Capture the cell that displays the provided text and extract its (x, y) central coordinate. 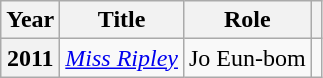
Year (30, 20)
Jo Eun-bom (247, 58)
Role (247, 20)
Title (122, 20)
2011 (30, 58)
Miss Ripley (122, 58)
